For the text-containing cell, return its midpoint in (X, Y) coordinate format. 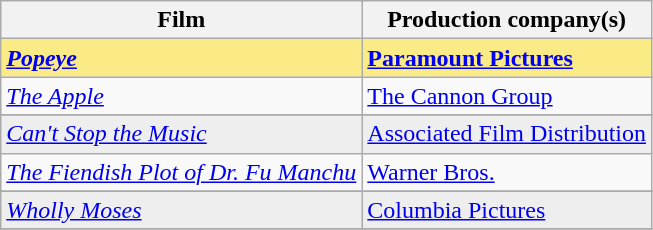
Film (182, 20)
The Fiendish Plot of Dr. Fu Manchu (182, 172)
Popeye (182, 58)
Columbia Pictures (507, 210)
The Apple (182, 96)
Associated Film Distribution (507, 134)
Can't Stop the Music (182, 134)
Paramount Pictures (507, 58)
Wholly Moses (182, 210)
Warner Bros. (507, 172)
Production company(s) (507, 20)
The Cannon Group (507, 96)
